From the cell containing the given text, extract its center point as (x, y) coordinate. 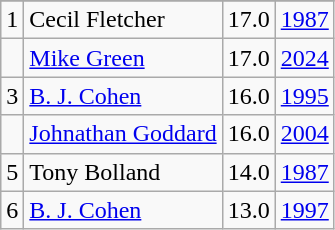
14.0 (248, 172)
1997 (304, 210)
Tony Bolland (123, 172)
1 (12, 20)
Mike Green (123, 58)
5 (12, 172)
2004 (304, 134)
1995 (304, 96)
Cecil Fletcher (123, 20)
3 (12, 96)
13.0 (248, 210)
6 (12, 210)
2024 (304, 58)
Johnathan Goddard (123, 134)
